Extract the (x, y) coordinate from the center of the cell holding the provided text.  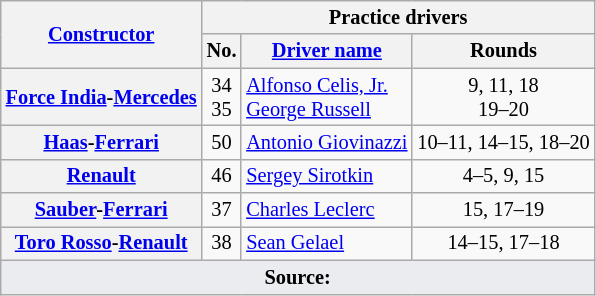
10–11, 14–15, 18–20 (503, 142)
Charles Leclerc (326, 210)
No. (222, 51)
46 (222, 176)
Force India-Mercedes (102, 97)
Antonio Giovinazzi (326, 142)
Sergey Sirotkin (326, 176)
Sean Gelael (326, 243)
Driver name (326, 51)
Renault (102, 176)
Rounds (503, 51)
50 (222, 142)
Alfonso Celis, Jr. George Russell (326, 97)
9, 11, 1819–20 (503, 97)
Sauber-Ferrari (102, 210)
14–15, 17–18 (503, 243)
15, 17–19 (503, 210)
3435 (222, 97)
Toro Rosso-Renault (102, 243)
Practice drivers (398, 17)
38 (222, 243)
Constructor (102, 34)
Source: (298, 277)
37 (222, 210)
4–5, 9, 15 (503, 176)
Haas-Ferrari (102, 142)
